Output the (X, Y) coordinate of the center of the cell containing the given text.  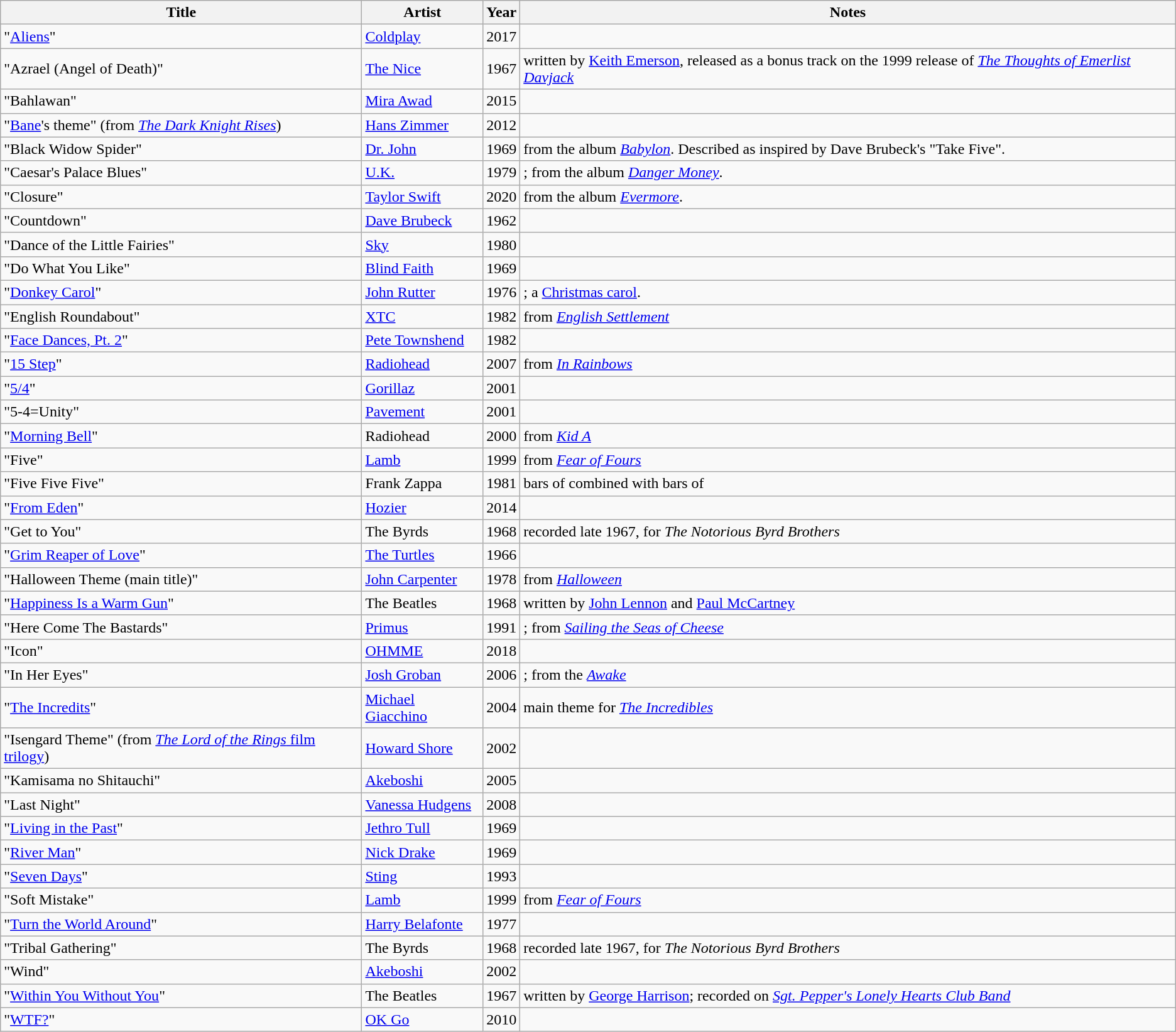
1966 (501, 555)
"Azrael (Angel of Death)" (181, 69)
1993 (501, 876)
1981 (501, 484)
Sky (422, 244)
from English Settlement (848, 316)
"Caesar's Palace Blues" (181, 173)
"Aliens" (181, 36)
John Rutter (422, 292)
from Halloween (848, 579)
2004 (501, 707)
"Donkey Carol" (181, 292)
written by George Harrison; recorded on Sgt. Pepper's Lonely Hearts Club Band (848, 996)
"Face Dances, Pt. 2" (181, 340)
"5/4" (181, 388)
"15 Step" (181, 364)
Notes (848, 13)
"Tribal Gathering" (181, 948)
"Black Widow Spider" (181, 149)
Hans Zimmer (422, 125)
2006 (501, 675)
bars of combined with bars of (848, 484)
Primus (422, 627)
Frank Zappa (422, 484)
Coldplay (422, 36)
"Bahlawan" (181, 101)
2008 (501, 805)
Michael Giacchino (422, 707)
written by Keith Emerson, released as a bonus track on the 1999 release of The Thoughts of Emerlist Davjack (848, 69)
Blind Faith (422, 268)
1977 (501, 924)
"Get to You" (181, 531)
; from the album Danger Money. (848, 173)
Harry Belafonte (422, 924)
"Closure" (181, 197)
Josh Groban (422, 675)
"River Man" (181, 852)
Dr. John (422, 149)
"5-4=Unity" (181, 412)
2018 (501, 651)
"Soft Mistake" (181, 900)
1979 (501, 173)
2015 (501, 101)
1962 (501, 220)
2007 (501, 364)
"The Incredits" (181, 707)
OHMME (422, 651)
"Within You Without You" (181, 996)
"Seven Days" (181, 876)
Artist (422, 13)
written by John Lennon and Paul McCartney (848, 603)
"Morning Bell" (181, 436)
Vanessa Hudgens (422, 805)
Pavement (422, 412)
"Last Night" (181, 805)
XTC (422, 316)
OK Go (422, 1019)
"Kamisama no Shitauchi" (181, 781)
from Kid A (848, 436)
"Halloween Theme (main title)" (181, 579)
1976 (501, 292)
from In Rainbows (848, 364)
from the album Evermore. (848, 197)
Year (501, 13)
U.K. (422, 173)
2005 (501, 781)
2010 (501, 1019)
Title (181, 13)
2000 (501, 436)
from the album Babylon. Described as inspired by Dave Brubeck's "Take Five". (848, 149)
"From Eden" (181, 508)
John Carpenter (422, 579)
Taylor Swift (422, 197)
"Living in the Past" (181, 828)
2012 (501, 125)
1980 (501, 244)
"Happiness Is a Warm Gun" (181, 603)
The Turtles (422, 555)
Nick Drake (422, 852)
"Five Five Five" (181, 484)
"Isengard Theme" (from The Lord of the Rings film trilogy) (181, 749)
; from Sailing the Seas of Cheese (848, 627)
The Nice (422, 69)
"In Her Eyes" (181, 675)
"Countdown" (181, 220)
Mira Awad (422, 101)
Dave Brubeck (422, 220)
; from the Awake (848, 675)
Sting (422, 876)
1978 (501, 579)
1991 (501, 627)
"English Roundabout" (181, 316)
2014 (501, 508)
"Wind" (181, 972)
"Dance of the Little Fairies" (181, 244)
"Grim Reaper of Love" (181, 555)
Jethro Tull (422, 828)
"Icon" (181, 651)
main theme for The Incredibles (848, 707)
2020 (501, 197)
"Turn the World Around" (181, 924)
"Bane's theme" (from The Dark Knight Rises) (181, 125)
"Here Come The Bastards" (181, 627)
Pete Townshend (422, 340)
2017 (501, 36)
"Five" (181, 460)
Gorillaz (422, 388)
Hozier (422, 508)
"Do What You Like" (181, 268)
Howard Shore (422, 749)
; a Christmas carol. (848, 292)
"WTF?" (181, 1019)
